Pinpoint the cell where the given text exists, returning its [X, Y] midpoint coordinate. 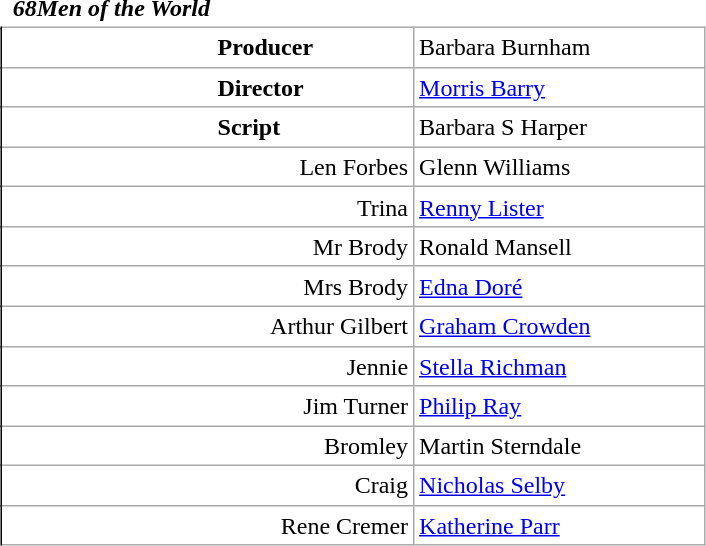
Martin Sterndale [560, 446]
Glenn Williams [560, 167]
Arthur Gilbert [208, 326]
Philip Ray [560, 406]
Director [208, 87]
Trina [208, 207]
Edna Doré [560, 286]
Bromley [208, 446]
Katherine Parr [560, 525]
Stella Richman [560, 366]
Mr Brody [208, 247]
Rene Cremer [208, 525]
Morris Barry [560, 87]
Mrs Brody [208, 286]
Craig [208, 486]
Jim Turner [208, 406]
Nicholas Selby [560, 486]
Len Forbes [208, 167]
Graham Crowden [560, 326]
Barbara Burnham [560, 47]
Producer [208, 47]
Renny Lister [560, 207]
Ronald Mansell [560, 247]
Barbara S Harper [560, 127]
Script [208, 127]
Jennie [208, 366]
